Output the [x, y] coordinate of the center of the cell containing the given text.  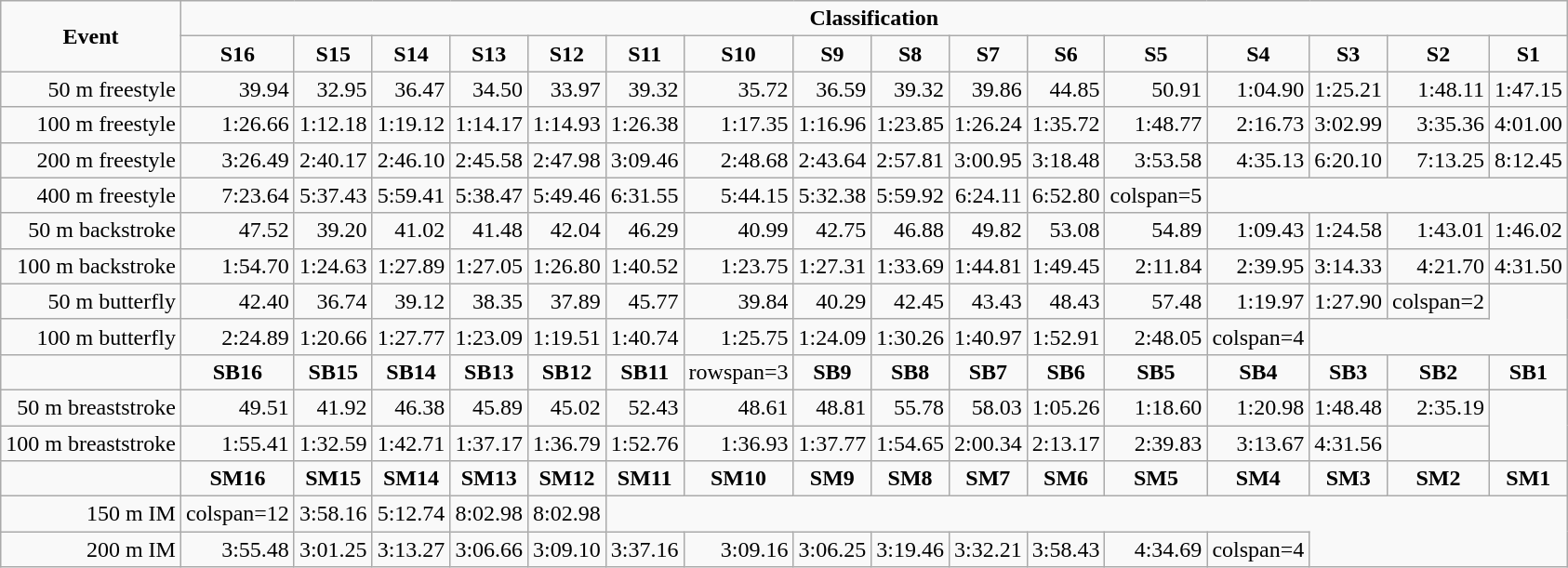
S15 [333, 54]
47.52 [237, 231]
2:40.17 [333, 160]
2:47.98 [567, 160]
400 m freestyle [91, 195]
1:54.65 [910, 443]
1:27.89 [411, 266]
55.78 [910, 407]
1:05.26 [1066, 407]
1:30.26 [910, 337]
SM3 [1349, 479]
1:24.63 [333, 266]
2:35.19 [1439, 407]
100 m butterfly [91, 337]
1:52.76 [644, 443]
40.99 [738, 231]
3:06.25 [832, 549]
SB9 [832, 372]
46.88 [910, 231]
rowspan=3 [738, 372]
50 m butterfly [91, 301]
4:35.13 [1258, 160]
S16 [237, 54]
54.89 [1156, 231]
3:02.99 [1349, 125]
colspan=2 [1439, 301]
3:00.95 [988, 160]
1:55.41 [237, 443]
49.51 [237, 407]
5:12.74 [411, 514]
S7 [988, 54]
SM16 [237, 479]
7:13.25 [1439, 160]
1:26.24 [988, 125]
3:06.66 [489, 549]
100 m breaststroke [91, 443]
S3 [1349, 54]
36.74 [333, 301]
SB12 [567, 372]
1:12.18 [333, 125]
1:40.52 [644, 266]
4:31.56 [1349, 443]
200 m IM [91, 549]
39.84 [738, 301]
3:58.16 [333, 514]
S6 [1066, 54]
colspan=12 [237, 514]
7:23.64 [237, 195]
1:23.75 [738, 266]
1:27.31 [832, 266]
36.47 [411, 89]
50.91 [1156, 89]
1:25.21 [1349, 89]
1:26.80 [567, 266]
2:11.84 [1156, 266]
1:14.93 [567, 125]
41.02 [411, 231]
4:34.69 [1156, 549]
S10 [738, 54]
SM12 [567, 479]
1:20.98 [1258, 407]
5:38.47 [489, 195]
SM2 [1439, 479]
3:32.21 [988, 549]
SM6 [1066, 479]
1:35.72 [1066, 125]
3:01.25 [333, 549]
52.43 [644, 407]
1:23.09 [489, 337]
1:19.97 [1258, 301]
1:18.60 [1156, 407]
45.77 [644, 301]
SB13 [489, 372]
SB15 [333, 372]
3:37.16 [644, 549]
S5 [1156, 54]
S14 [411, 54]
100 m backstroke [91, 266]
50 m backstroke [91, 231]
1:47.15 [1528, 89]
1:16.96 [832, 125]
2:48.05 [1156, 337]
6:24.11 [988, 195]
colspan=5 [1156, 195]
3:13.67 [1258, 443]
S9 [832, 54]
1:48.11 [1439, 89]
2:46.10 [411, 160]
2:13.17 [1066, 443]
SM13 [489, 479]
43.43 [988, 301]
1:26.38 [644, 125]
32.95 [333, 89]
1:36.93 [738, 443]
SB6 [1066, 372]
SM14 [411, 479]
33.97 [567, 89]
58.03 [988, 407]
1:24.58 [1349, 231]
1:09.43 [1258, 231]
57.48 [1156, 301]
3:35.36 [1439, 125]
5:59.41 [411, 195]
46.38 [411, 407]
1:24.09 [832, 337]
3:26.49 [237, 160]
3:55.48 [237, 549]
34.50 [489, 89]
1:48.48 [1349, 407]
1:27.90 [1349, 301]
3:14.33 [1349, 266]
1:44.81 [988, 266]
SM4 [1258, 479]
S2 [1439, 54]
1:17.35 [738, 125]
40.29 [832, 301]
44.85 [1066, 89]
5:49.46 [567, 195]
42.75 [832, 231]
1:19.51 [567, 337]
SB8 [910, 372]
3:19.46 [910, 549]
6:20.10 [1349, 160]
1:42.71 [411, 443]
SB1 [1528, 372]
SB16 [237, 372]
2:43.64 [832, 160]
2:48.68 [738, 160]
1:36.79 [567, 443]
SB7 [988, 372]
53.08 [1066, 231]
50 m freestyle [91, 89]
48.61 [738, 407]
4:31.50 [1528, 266]
3:53.58 [1156, 160]
38.35 [489, 301]
48.81 [832, 407]
1:23.85 [910, 125]
150 m IM [91, 514]
1:27.77 [411, 337]
1:49.45 [1066, 266]
3:13.27 [411, 549]
2:16.73 [1258, 125]
36.59 [832, 89]
3:09.16 [738, 549]
SM15 [333, 479]
4:21.70 [1439, 266]
SM1 [1528, 479]
41.48 [489, 231]
2:39.95 [1258, 266]
39.20 [333, 231]
42.40 [237, 301]
37.89 [567, 301]
1:27.05 [489, 266]
1:33.69 [910, 266]
49.82 [988, 231]
8:12.45 [1528, 160]
200 m freestyle [91, 160]
39.12 [411, 301]
1:40.74 [644, 337]
Classification [874, 19]
1:54.70 [237, 266]
41.92 [333, 407]
Event [91, 36]
100 m freestyle [91, 125]
S11 [644, 54]
5:37.43 [333, 195]
1:46.02 [1528, 231]
2:57.81 [910, 160]
50 m breaststroke [91, 407]
1:37.77 [832, 443]
48.43 [1066, 301]
1:14.17 [489, 125]
39.86 [988, 89]
42.04 [567, 231]
1:20.66 [333, 337]
1:19.12 [411, 125]
45.02 [567, 407]
S8 [910, 54]
4:01.00 [1528, 125]
1:32.59 [333, 443]
2:45.58 [489, 160]
6:52.80 [1066, 195]
1:26.66 [237, 125]
SB4 [1258, 372]
3:58.43 [1066, 549]
SM7 [988, 479]
1:04.90 [1258, 89]
3:09.10 [567, 549]
1:52.91 [1066, 337]
46.29 [644, 231]
SB5 [1156, 372]
42.45 [910, 301]
SM11 [644, 479]
S13 [489, 54]
1:43.01 [1439, 231]
1:48.77 [1156, 125]
3:09.46 [644, 160]
6:31.55 [644, 195]
2:39.83 [1156, 443]
SM10 [738, 479]
SM9 [832, 479]
SB2 [1439, 372]
39.94 [237, 89]
5:59.92 [910, 195]
SB11 [644, 372]
2:00.34 [988, 443]
SM8 [910, 479]
5:32.38 [832, 195]
2:24.89 [237, 337]
SB14 [411, 372]
S1 [1528, 54]
SB3 [1349, 372]
1:25.75 [738, 337]
45.89 [489, 407]
S4 [1258, 54]
35.72 [738, 89]
S12 [567, 54]
3:18.48 [1066, 160]
1:40.97 [988, 337]
SM5 [1156, 479]
1:37.17 [489, 443]
5:44.15 [738, 195]
